Pinpoint the cell where the given text exists, returning its [X, Y] midpoint coordinate. 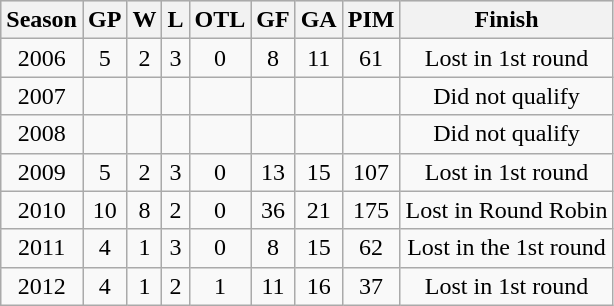
61 [371, 58]
GF [273, 20]
OTL [220, 20]
GP [104, 20]
Season [42, 20]
GA [318, 20]
2012 [42, 286]
Finish [506, 20]
36 [273, 210]
107 [371, 172]
13 [273, 172]
2006 [42, 58]
21 [318, 210]
16 [318, 286]
62 [371, 248]
Lost in the 1st round [506, 248]
L [176, 20]
2009 [42, 172]
W [144, 20]
2007 [42, 96]
PIM [371, 20]
2010 [42, 210]
2011 [42, 248]
37 [371, 286]
2008 [42, 134]
175 [371, 210]
Lost in Round Robin [506, 210]
10 [104, 210]
